Return [X, Y] of the center of cell containing provided text 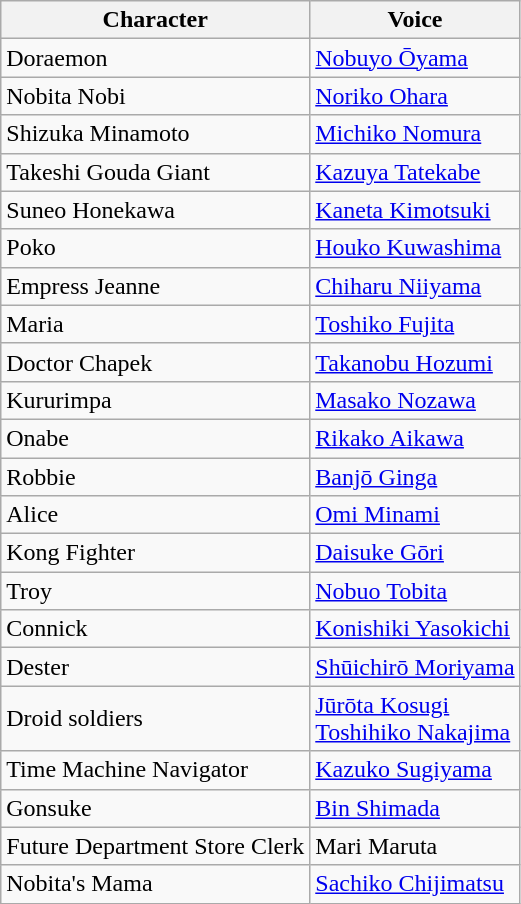
Mari Maruta [415, 846]
Nobuyo Ōyama [415, 58]
Suneo Honekawa [156, 210]
Dester [156, 667]
Masako Nozawa [415, 400]
Kazuya Tatekabe [415, 172]
Troy [156, 591]
Rikako Aikawa [415, 438]
Nobuo Tobita [415, 591]
Sachiko Chijimatsu [415, 884]
Shūichirō Moriyama [415, 667]
Doctor Chapek [156, 362]
Kaneta Kimotsuki [415, 210]
Kong Fighter [156, 553]
Poko [156, 248]
Bin Shimada [415, 808]
Omi Minami [415, 515]
Jūrōta KosugiToshihiko Nakajima [415, 718]
Shizuka Minamoto [156, 134]
Takanobu Hozumi [415, 362]
Empress Jeanne [156, 286]
Kururimpa [156, 400]
Alice [156, 515]
Maria [156, 324]
Daisuke Gōri [415, 553]
Konishiki Yasokichi [415, 629]
Character [156, 20]
Doraemon [156, 58]
Chiharu Niiyama [415, 286]
Robbie [156, 477]
Kazuko Sugiyama [415, 770]
Voice [415, 20]
Michiko Nomura [415, 134]
Onabe [156, 438]
Connick [156, 629]
Gonsuke [156, 808]
Nobita Nobi [156, 96]
Nobita's Mama [156, 884]
Droid soldiers [156, 718]
Toshiko Fujita [415, 324]
Time Machine Navigator [156, 770]
Houko Kuwashima [415, 248]
Banjō Ginga [415, 477]
Takeshi Gouda Giant [156, 172]
Noriko Ohara [415, 96]
Future Department Store Clerk [156, 846]
